Search for the cell housing the specified text and yield its [x, y] center coordinate. 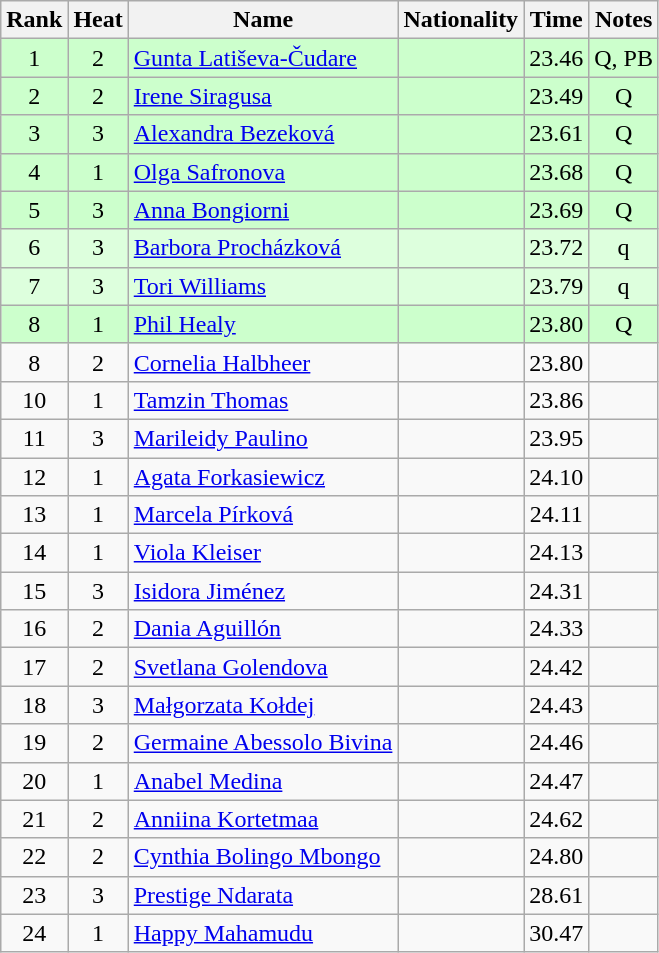
16 [34, 629]
23.46 [556, 58]
Anabel Medina [263, 781]
23.72 [556, 248]
14 [34, 553]
Tori Williams [263, 286]
4 [34, 172]
30.47 [556, 933]
6 [34, 248]
24.46 [556, 743]
Prestige Ndarata [263, 895]
23 [34, 895]
24.33 [556, 629]
23.79 [556, 286]
12 [34, 477]
Cornelia Halbheer [263, 362]
23.49 [556, 96]
7 [34, 286]
Agata Forkasiewicz [263, 477]
Cynthia Bolingo Mbongo [263, 857]
24.43 [556, 705]
Heat [98, 20]
Time [556, 20]
Germaine Abessolo Bivina [263, 743]
22 [34, 857]
23.69 [556, 210]
28.61 [556, 895]
18 [34, 705]
19 [34, 743]
Anna Bongiorni [263, 210]
24.47 [556, 781]
Barbora Procházková [263, 248]
Anniina Kortetmaa [263, 819]
Alexandra Bezeková [263, 134]
Gunta Latiševa-Čudare [263, 58]
24.10 [556, 477]
17 [34, 667]
Viola Kleiser [263, 553]
Name [263, 20]
Olga Safronova [263, 172]
5 [34, 210]
24.31 [556, 591]
24.42 [556, 667]
15 [34, 591]
Isidora Jiménez [263, 591]
Phil Healy [263, 324]
Małgorzata Kołdej [263, 705]
24.80 [556, 857]
Notes [624, 20]
23.95 [556, 438]
13 [34, 515]
23.68 [556, 172]
24.62 [556, 819]
Marcela Pírková [263, 515]
Nationality [461, 20]
24.11 [556, 515]
Happy Mahamudu [263, 933]
24.13 [556, 553]
20 [34, 781]
Rank [34, 20]
Svetlana Golendova [263, 667]
21 [34, 819]
23.86 [556, 400]
Marileidy Paulino [263, 438]
Q, PB [624, 58]
Tamzin Thomas [263, 400]
11 [34, 438]
Dania Aguillón [263, 629]
23.61 [556, 134]
10 [34, 400]
Irene Siragusa [263, 96]
24 [34, 933]
